Determine the (X, Y) coordinate at the center of the cell enclosing the given text.  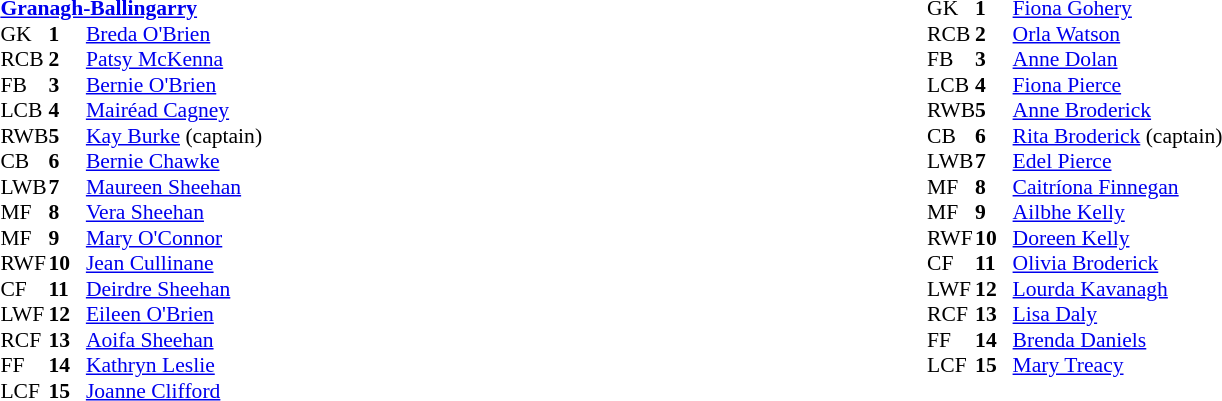
Deirdre Sheehan (174, 289)
Aoifa Sheehan (174, 340)
Bernie Chawke (174, 161)
15 (994, 365)
Patsy McKenna (174, 59)
Maureen Sheehan (174, 187)
Bernie O'Brien (174, 85)
Kathryn Leslie (174, 365)
Mary O'Connor (174, 238)
Eileen O'Brien (174, 315)
GK (24, 34)
Jean Cullinane (174, 263)
1 (67, 34)
Vera Sheehan (174, 213)
LCF (951, 365)
Mairéad Cagney (174, 111)
Kay Burke (captain) (174, 136)
Breda O'Brien (174, 34)
